Locate the cell with the specified text and output its [x, y] center coordinate. 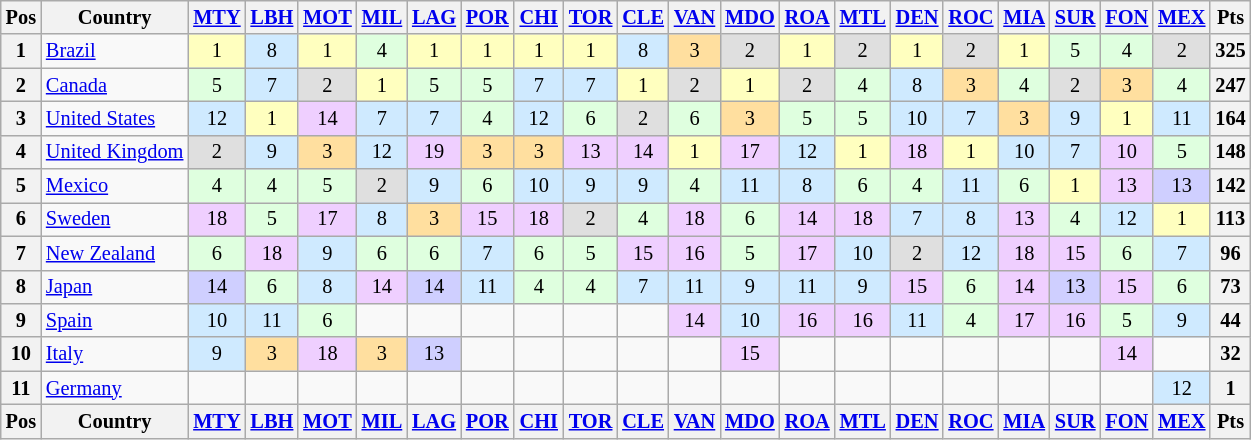
United Kingdom [114, 152]
United States [114, 118]
Spain [114, 320]
247 [1230, 85]
Sweden [114, 219]
164 [1230, 118]
44 [1230, 320]
Brazil [114, 51]
142 [1230, 186]
Mexico [114, 186]
Japan [114, 287]
148 [1230, 152]
73 [1230, 287]
Italy [114, 354]
19 [434, 152]
325 [1230, 51]
32 [1230, 354]
Germany [114, 388]
113 [1230, 219]
New Zealand [114, 253]
Canada [114, 85]
96 [1230, 253]
